Return (X, Y) of the center of cell containing provided text 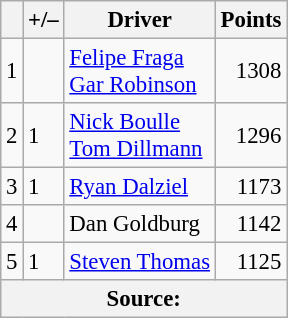
3 (12, 187)
Steven Thomas (140, 262)
1296 (250, 136)
Felipe Fraga Gar Robinson (140, 72)
1173 (250, 187)
4 (12, 224)
Ryan Dalziel (140, 187)
2 (12, 136)
Source: (144, 299)
Driver (140, 20)
+/– (44, 20)
1308 (250, 72)
Points (250, 20)
Dan Goldburg (140, 224)
1142 (250, 224)
1125 (250, 262)
5 (12, 262)
Nick Boulle Tom Dillmann (140, 136)
